Locate the cell with the specified text and output its (x, y) center coordinate. 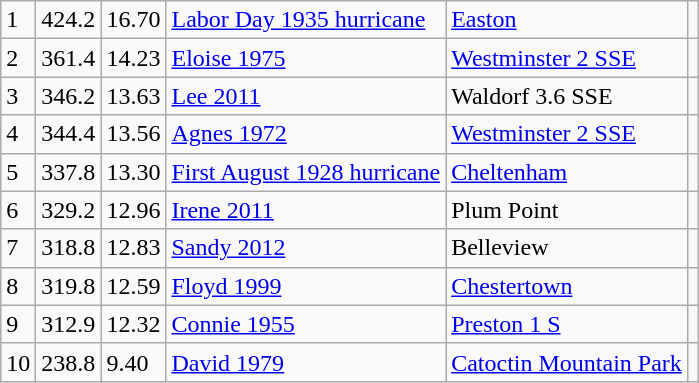
9 (18, 324)
9.40 (134, 362)
12.96 (134, 210)
12.59 (134, 286)
Agnes 1972 (306, 134)
4 (18, 134)
344.4 (68, 134)
13.56 (134, 134)
6 (18, 210)
7 (18, 248)
Belleview (567, 248)
Preston 1 S (567, 324)
Floyd 1999 (306, 286)
346.2 (68, 96)
Connie 1955 (306, 324)
319.8 (68, 286)
Cheltenham (567, 172)
8 (18, 286)
1 (18, 20)
337.8 (68, 172)
16.70 (134, 20)
Labor Day 1935 hurricane (306, 20)
238.8 (68, 362)
12.83 (134, 248)
David 1979 (306, 362)
14.23 (134, 58)
Irene 2011 (306, 210)
13.30 (134, 172)
Catoctin Mountain Park (567, 362)
318.8 (68, 248)
361.4 (68, 58)
329.2 (68, 210)
Easton (567, 20)
Plum Point (567, 210)
Lee 2011 (306, 96)
10 (18, 362)
Chestertown (567, 286)
3 (18, 96)
12.32 (134, 324)
13.63 (134, 96)
424.2 (68, 20)
312.9 (68, 324)
First August 1928 hurricane (306, 172)
2 (18, 58)
Waldorf 3.6 SSE (567, 96)
Sandy 2012 (306, 248)
5 (18, 172)
Eloise 1975 (306, 58)
